Detect which cell encompasses the target text, then output its [X, Y] center coordinate. 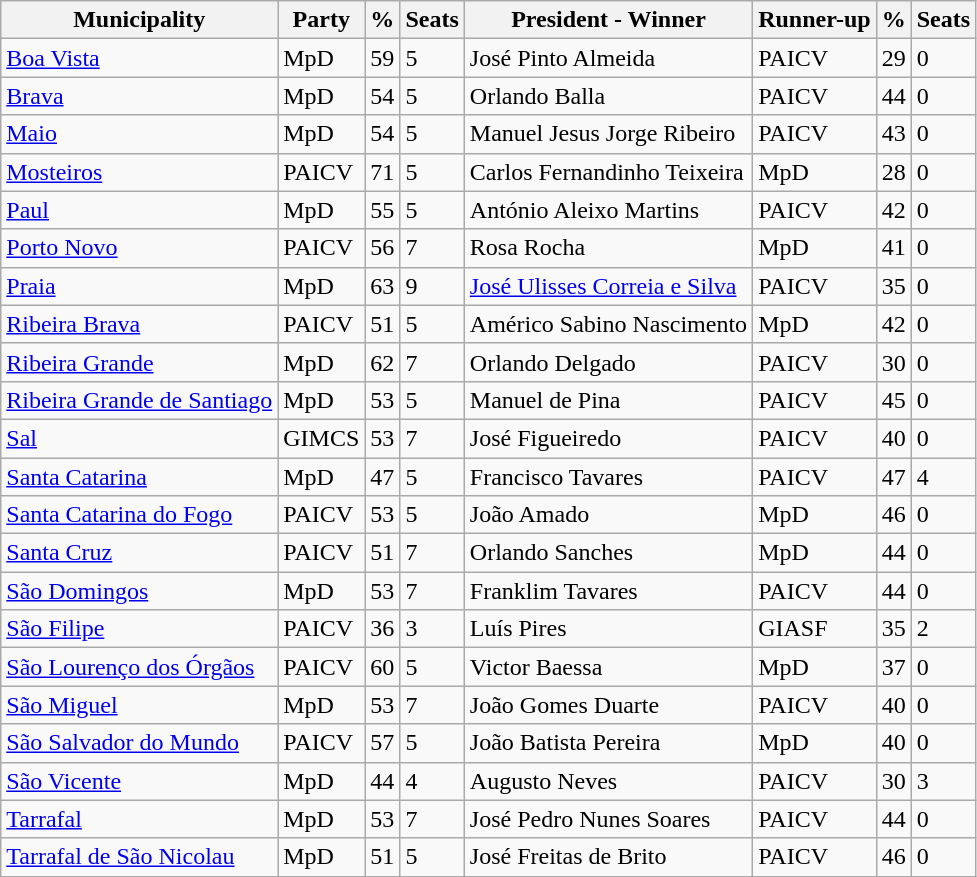
29 [894, 58]
Orlando Delgado [608, 362]
GIMCS [322, 438]
Party [322, 20]
Orlando Balla [608, 96]
José Pinto Almeida [608, 58]
Rosa Rocha [608, 248]
2 [943, 629]
45 [894, 400]
9 [432, 286]
São Vicente [140, 781]
Luís Pires [608, 629]
São Salvador do Mundo [140, 743]
Ribeira Grande [140, 362]
Orlando Sanches [608, 553]
President - Winner [608, 20]
60 [382, 667]
Tarrafal de São Nicolau [140, 857]
Franklim Tavares [608, 591]
28 [894, 172]
Santa Catarina do Fogo [140, 515]
Maio [140, 134]
56 [382, 248]
Manuel de Pina [608, 400]
Ribeira Brava [140, 324]
59 [382, 58]
41 [894, 248]
57 [382, 743]
63 [382, 286]
36 [382, 629]
São Lourenço dos Órgãos [140, 667]
Santa Catarina [140, 477]
Manuel Jesus Jorge Ribeiro [608, 134]
João Batista Pereira [608, 743]
Francisco Tavares [608, 477]
José Figueiredo [608, 438]
Tarrafal [140, 819]
43 [894, 134]
José Ulisses Correia e Silva [608, 286]
Ribeira Grande de Santiago [140, 400]
Augusto Neves [608, 781]
Sal [140, 438]
São Filipe [140, 629]
João Gomes Duarte [608, 705]
37 [894, 667]
Paul [140, 210]
Porto Novo [140, 248]
Municipality [140, 20]
62 [382, 362]
55 [382, 210]
Américo Sabino Nascimento [608, 324]
José Freitas de Brito [608, 857]
José Pedro Nunes Soares [608, 819]
São Domingos [140, 591]
Mosteiros [140, 172]
São Miguel [140, 705]
Carlos Fernandinho Teixeira [608, 172]
Santa Cruz [140, 553]
Runner-up [815, 20]
Victor Baessa [608, 667]
João Amado [608, 515]
Boa Vista [140, 58]
Praia [140, 286]
GIASF [815, 629]
Brava [140, 96]
71 [382, 172]
António Aleixo Martins [608, 210]
